Search for the cell housing the specified text and yield its [X, Y] center coordinate. 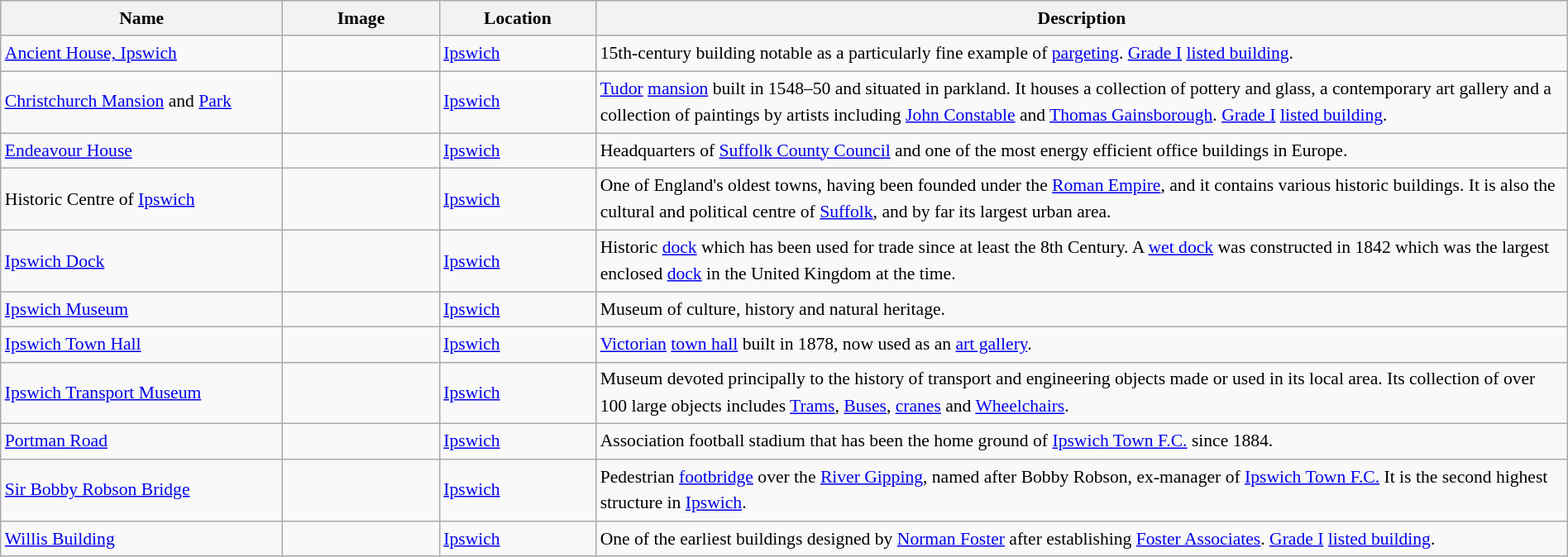
Location [518, 18]
Association football stadium that has been the home ground of Ipswich Town F.C. since 1884. [1082, 441]
Museum of culture, history and natural heritage. [1082, 309]
Name [142, 18]
One of the earliest buildings designed by Norman Foster after establishing Foster Associates. Grade I listed building. [1082, 539]
Christchurch Mansion and Park [142, 102]
Ipswich Museum [142, 309]
Willis Building [142, 539]
Historic Centre of Ipswich [142, 200]
Headquarters of Suffolk County Council and one of the most energy efficient office buildings in Europe. [1082, 150]
Ipswich Town Hall [142, 345]
Endeavour House [142, 150]
Portman Road [142, 441]
Ancient House, Ipswich [142, 55]
Victorian town hall built in 1878, now used as an art gallery. [1082, 345]
Description [1082, 18]
15th-century building notable as a particularly fine example of pargeting. Grade I listed building. [1082, 55]
Ipswich Transport Museum [142, 393]
Sir Bobby Robson Bridge [142, 491]
Image [361, 18]
Ipswich Dock [142, 261]
